Find where the given text appears and provide that cell's center as [x, y] coordinate. 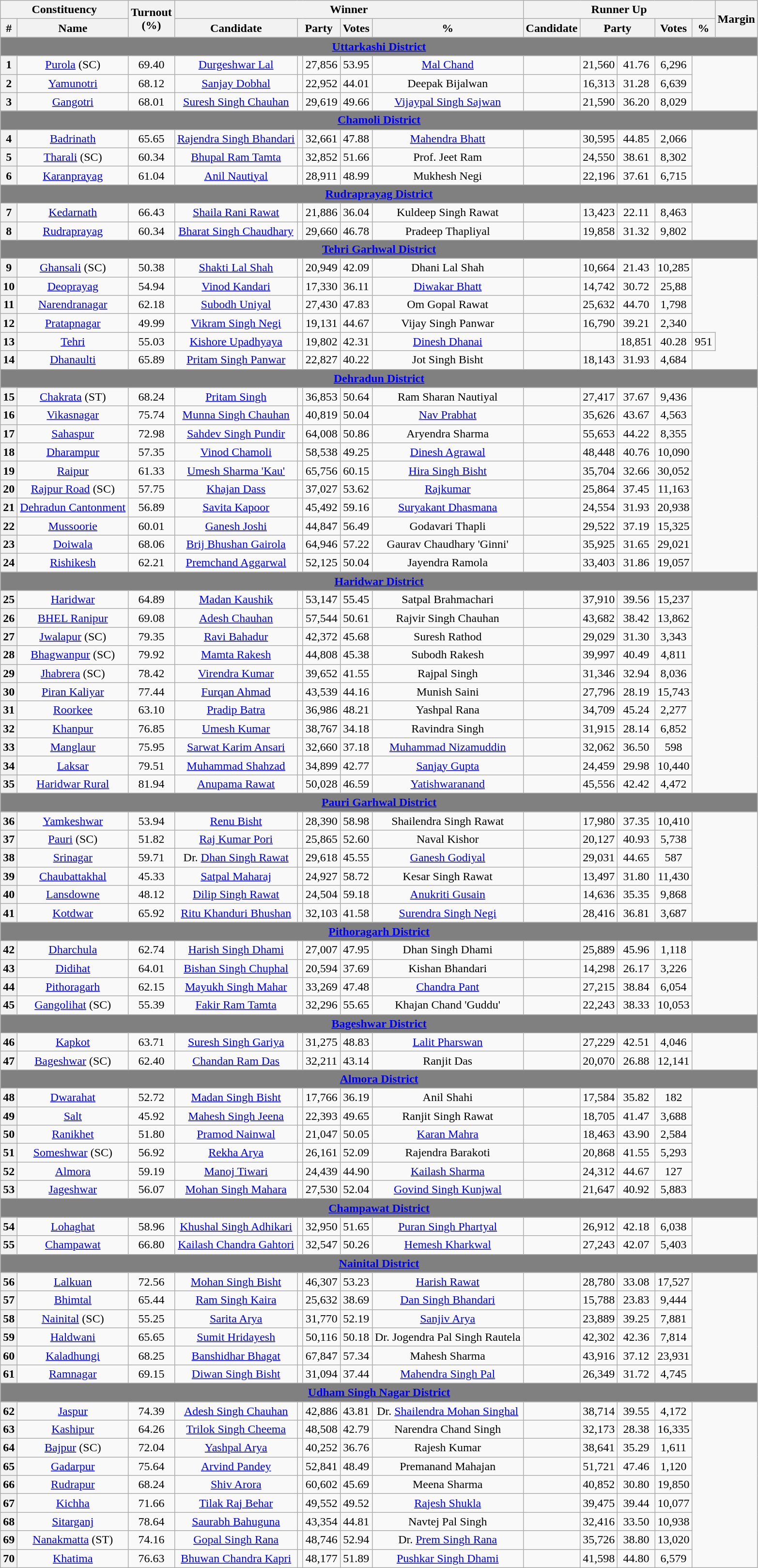
36.81 [636, 913]
48.83 [356, 1042]
Jhabrera (SC) [73, 673]
Kishore Upadhyaya [236, 342]
Chandra Pant [448, 987]
38.33 [636, 1005]
55 [9, 1245]
Satpal Brahmachari [448, 600]
57 [9, 1300]
Uttarkashi District [379, 47]
13,020 [673, 1540]
Pradeep Thapliyal [448, 231]
Haridwar [73, 600]
47.95 [356, 950]
65.92 [152, 913]
Ranikhet [73, 1134]
Virendra Kumar [236, 673]
Rajpal Singh [448, 673]
79.35 [152, 637]
67,847 [322, 1355]
# [9, 28]
10,090 [673, 452]
68.12 [152, 83]
30 [9, 692]
31,094 [322, 1374]
Bhimtal [73, 1300]
51.89 [356, 1558]
12 [9, 323]
Manglaur [73, 747]
46.78 [356, 231]
39.25 [636, 1319]
21,647 [599, 1190]
6,715 [673, 175]
35.82 [636, 1097]
36 [9, 821]
1,798 [673, 305]
28,390 [322, 821]
47.46 [636, 1466]
37.44 [356, 1374]
65.44 [152, 1300]
Tehri [73, 342]
57.35 [152, 452]
57.75 [152, 489]
7 [9, 212]
Srinagar [73, 858]
Rajpur Road (SC) [73, 489]
598 [673, 747]
Puran Singh Phartyal [448, 1226]
9,802 [673, 231]
Khanpur [73, 729]
36,986 [322, 710]
37.61 [636, 175]
18 [9, 452]
2 [9, 83]
51.65 [356, 1226]
56.92 [152, 1153]
72.56 [152, 1282]
33.50 [636, 1521]
51,721 [599, 1466]
19,858 [599, 231]
62.40 [152, 1060]
43,354 [322, 1521]
27,796 [599, 692]
Jageshwar [73, 1190]
31,915 [599, 729]
Narendra Chand Singh [448, 1429]
Ravindra Singh [448, 729]
77.44 [152, 692]
24 [9, 563]
56 [9, 1282]
40,252 [322, 1448]
29,660 [322, 231]
Nainital (SC) [73, 1319]
39,652 [322, 673]
24,439 [322, 1171]
35,704 [599, 470]
Arvind Pandey [236, 1466]
55.65 [356, 1005]
32,950 [322, 1226]
14,298 [599, 968]
Ranjit Das [448, 1060]
50.05 [356, 1134]
50.38 [152, 268]
51 [9, 1153]
Dehradun Cantonment [73, 507]
52.19 [356, 1319]
32,660 [322, 747]
27,417 [599, 397]
20,938 [673, 507]
50 [9, 1134]
Dhan Singh Dhami [448, 950]
Umesh Kumar [236, 729]
18,851 [636, 342]
14,742 [599, 286]
10,410 [673, 821]
Salt [73, 1116]
27 [9, 637]
4,684 [673, 360]
Haridwar District [379, 581]
40 [9, 895]
76.63 [152, 1558]
41.76 [636, 65]
28,416 [599, 913]
66.43 [152, 212]
48,746 [322, 1540]
Dwarahat [73, 1097]
5,403 [673, 1245]
43,682 [599, 618]
5 [9, 157]
55.45 [356, 600]
26,349 [599, 1374]
51.66 [356, 157]
18,143 [599, 360]
42.51 [636, 1042]
Sanjay Dobhal [236, 83]
Kichha [73, 1503]
78.64 [152, 1521]
Sanjiv Arya [448, 1319]
Renu Bisht [236, 821]
Chakrata (ST) [73, 397]
3,688 [673, 1116]
55,653 [599, 434]
14 [9, 360]
28.14 [636, 729]
Lohaghat [73, 1226]
Ranjit Singh Rawat [448, 1116]
57.22 [356, 544]
26.17 [636, 968]
53 [9, 1190]
71.66 [152, 1503]
53.94 [152, 821]
58.98 [356, 821]
14,636 [599, 895]
37.19 [636, 526]
33.08 [636, 1282]
13,423 [599, 212]
127 [673, 1171]
Furqan Ahmad [236, 692]
36.76 [356, 1448]
46,307 [322, 1282]
10,664 [599, 268]
20,070 [599, 1060]
Kesar Singh Rawat [448, 876]
64 [9, 1448]
Dr. Prem Singh Rana [448, 1540]
Dr. Jogendra Pal Singh Rautela [448, 1337]
17,584 [599, 1097]
72.98 [152, 434]
37,027 [322, 489]
Yatishwaranand [448, 784]
31.80 [636, 876]
79.92 [152, 655]
Kuldeep Singh Rawat [448, 212]
38 [9, 858]
37.35 [636, 821]
Kashipur [73, 1429]
46 [9, 1042]
81.94 [152, 784]
62.18 [152, 305]
38.80 [636, 1540]
Mukhesh Negi [448, 175]
27,530 [322, 1190]
Jot Singh Bisht [448, 360]
72.04 [152, 1448]
35,626 [599, 415]
52 [9, 1171]
Ghansali (SC) [73, 268]
Champawat District [379, 1208]
Suresh Rathod [448, 637]
Dilip Singh Rawat [236, 895]
39.21 [636, 323]
Khatima [73, 1558]
3 [9, 102]
38.42 [636, 618]
Rekha Arya [236, 1153]
57,544 [322, 618]
32,296 [322, 1005]
27,856 [322, 65]
32,211 [322, 1060]
45,556 [599, 784]
32,062 [599, 747]
Bhupal Ram Tamta [236, 157]
36.50 [636, 747]
Dhanaulti [73, 360]
Champawat [73, 1245]
Badrinath [73, 139]
4,745 [673, 1374]
Chandan Ram Das [236, 1060]
13 [9, 342]
5,883 [673, 1190]
45.69 [356, 1485]
42.07 [636, 1245]
50,028 [322, 784]
Deepak Bijalwan [448, 83]
34,709 [599, 710]
6 [9, 175]
39,997 [599, 655]
Rajendra Singh Bhandari [236, 139]
42 [9, 950]
20,127 [599, 839]
24,550 [599, 157]
28,780 [599, 1282]
45.92 [152, 1116]
53.62 [356, 489]
Kapkot [73, 1042]
24,504 [322, 895]
24,927 [322, 876]
Ramnagar [73, 1374]
Pritam Singh [236, 397]
4,472 [673, 784]
16,790 [599, 323]
Premchand Aggarwal [236, 563]
Om Gopal Rawat [448, 305]
29,029 [599, 637]
Anukriti Gusain [448, 895]
19,802 [322, 342]
Pradip Batra [236, 710]
Rajendra Barakoti [448, 1153]
22 [9, 526]
Govind Singh Kunjwal [448, 1190]
Chaubattakhal [73, 876]
26.88 [636, 1060]
Fakir Ram Tamta [236, 1005]
10,077 [673, 1503]
32,416 [599, 1521]
Mahesh Singh Jeena [236, 1116]
64.89 [152, 600]
44.85 [636, 139]
41,598 [599, 1558]
Mussoorie [73, 526]
18,463 [599, 1134]
3,687 [673, 913]
34.18 [356, 729]
22.11 [636, 212]
48,508 [322, 1429]
25,865 [322, 839]
10,053 [673, 1005]
15,788 [599, 1300]
36.11 [356, 286]
Muhammad Shahzad [236, 765]
42.77 [356, 765]
67 [9, 1503]
Almora District [379, 1079]
50.64 [356, 397]
2,066 [673, 139]
Shaila Rani Rawat [236, 212]
12,141 [673, 1060]
Ganesh Godiyal [448, 858]
66 [9, 1485]
Ram Sharan Nautiyal [448, 397]
6,852 [673, 729]
35 [9, 784]
Sahdev Singh Pundir [236, 434]
48.12 [152, 895]
44 [9, 987]
Premanand Mahajan [448, 1466]
27,007 [322, 950]
39.44 [636, 1503]
42,302 [599, 1337]
Mohan Singh Bisht [236, 1282]
69.15 [152, 1374]
Pithoragarh [73, 987]
64,946 [322, 544]
Dr. Shailendra Mohan Singhal [448, 1411]
55.39 [152, 1005]
44.70 [636, 305]
Winner [349, 10]
63.10 [152, 710]
21,886 [322, 212]
Chamoli District [379, 120]
25,889 [599, 950]
65 [9, 1466]
Satpal Maharaj [236, 876]
Subodh Uniyal [236, 305]
70 [9, 1558]
58.72 [356, 876]
4,563 [673, 415]
Mamta Rakesh [236, 655]
5,293 [673, 1153]
Didihat [73, 968]
Jayendra Ramola [448, 563]
19,131 [322, 323]
40.49 [636, 655]
10,440 [673, 765]
Kailash Chandra Gahtori [236, 1245]
55.03 [152, 342]
49.65 [356, 1116]
Rudraprayag [73, 231]
25,864 [599, 489]
9,436 [673, 397]
Adesh Singh Chauhan [236, 1411]
62 [9, 1411]
Brij Bhushan Gairola [236, 544]
47.88 [356, 139]
1,120 [673, 1466]
43 [9, 968]
75.64 [152, 1466]
62.74 [152, 950]
59.19 [152, 1171]
24,312 [599, 1171]
29.98 [636, 765]
29,619 [322, 102]
Gangolihat (SC) [73, 1005]
Nav Prabhat [448, 415]
51.82 [152, 839]
Hira Singh Bisht [448, 470]
65.89 [152, 360]
Khushal Singh Adhikari [236, 1226]
44.65 [636, 858]
49 [9, 1116]
54 [9, 1226]
Margin [736, 19]
27,243 [599, 1245]
75.95 [152, 747]
32,547 [322, 1245]
21,047 [322, 1134]
BHEL Ranipur [73, 618]
Ganesh Joshi [236, 526]
68.25 [152, 1355]
6,639 [673, 83]
58 [9, 1319]
39 [9, 876]
4,172 [673, 1411]
22,243 [599, 1005]
59.71 [152, 858]
17,766 [322, 1097]
38,714 [599, 1411]
Harish Singh Dhami [236, 950]
40.28 [673, 342]
22,827 [322, 360]
Godavari Thapli [448, 526]
Rajesh Kumar [448, 1448]
63 [9, 1429]
31.72 [636, 1374]
Mohan Singh Mahara [236, 1190]
58.96 [152, 1226]
Raipur [73, 470]
Adesh Chauhan [236, 618]
Vijaypal Singh Sajwan [448, 102]
24,554 [599, 507]
29 [9, 673]
29,021 [673, 544]
Dan Singh Bhandari [448, 1300]
47 [9, 1060]
Hemesh Kharkwal [448, 1245]
23 [9, 544]
Sanjay Gupta [448, 765]
31.30 [636, 637]
Suresh Singh Gariya [236, 1042]
38.84 [636, 987]
17,527 [673, 1282]
60.01 [152, 526]
32.66 [636, 470]
Lalit Pharswan [448, 1042]
31.32 [636, 231]
Rajesh Shukla [448, 1503]
62.21 [152, 563]
52.09 [356, 1153]
37.18 [356, 747]
28 [9, 655]
Yamkeshwar [73, 821]
Saurabh Bahuguna [236, 1521]
19,850 [673, 1485]
4,811 [673, 655]
Muhammad Nizamuddin [448, 747]
52,841 [322, 1466]
45.38 [356, 655]
Sumit Hridayesh [236, 1337]
44.22 [636, 434]
40,819 [322, 415]
44.81 [356, 1521]
10 [9, 286]
38.69 [356, 1300]
33,269 [322, 987]
Savita Kapoor [236, 507]
Vikram Singh Negi [236, 323]
52.04 [356, 1190]
61.04 [152, 175]
54.94 [152, 286]
20 [9, 489]
21.43 [636, 268]
20,594 [322, 968]
31,275 [322, 1042]
42.18 [636, 1226]
69 [9, 1540]
42.36 [636, 1337]
Vinod Chamoli [236, 452]
32,852 [322, 157]
31,770 [322, 1319]
33 [9, 747]
951 [703, 342]
40.76 [636, 452]
35,726 [599, 1540]
3,343 [673, 637]
Anil Nautiyal [236, 175]
Kaladhungi [73, 1355]
49.52 [356, 1503]
Dehradun District [379, 378]
50.18 [356, 1337]
35.35 [636, 895]
18,705 [599, 1116]
37 [9, 839]
10,285 [673, 268]
21,590 [599, 102]
Suresh Singh Chauhan [236, 102]
4,046 [673, 1042]
43.90 [636, 1134]
Kailash Sharma [448, 1171]
22,196 [599, 175]
32,173 [599, 1429]
Karanprayag [73, 175]
Tehri Garhwal District [379, 249]
Vinod Kandari [236, 286]
35.29 [636, 1448]
27,430 [322, 305]
31 [9, 710]
37.69 [356, 968]
182 [673, 1097]
26 [9, 618]
32 [9, 729]
51.80 [152, 1134]
42.09 [356, 268]
Bhuwan Chandra Kapri [236, 1558]
31.65 [636, 544]
Shakti Lal Shah [236, 268]
60.15 [356, 470]
Diwakar Bhatt [448, 286]
15,325 [673, 526]
66.80 [152, 1245]
Lansdowne [73, 895]
68.06 [152, 544]
50.26 [356, 1245]
37.45 [636, 489]
Bishan Singh Chuphal [236, 968]
42.31 [356, 342]
8,355 [673, 434]
50.61 [356, 618]
Munna Singh Chauhan [236, 415]
13,862 [673, 618]
49.25 [356, 452]
Munish Saini [448, 692]
20,868 [599, 1153]
Bajpur (SC) [73, 1448]
Mahesh Sharma [448, 1355]
Lalkuan [73, 1282]
23.83 [636, 1300]
7,814 [673, 1337]
43.14 [356, 1060]
Narendranagar [73, 305]
32,103 [322, 913]
8,036 [673, 673]
52.94 [356, 1540]
30,052 [673, 470]
22,952 [322, 83]
24,459 [599, 765]
59 [9, 1337]
Anil Shahi [448, 1097]
20,949 [322, 268]
25,88 [673, 286]
30,595 [599, 139]
37,910 [599, 600]
21 [9, 507]
Mal Chand [448, 65]
Mayukh Singh Mahar [236, 987]
Dr. Dhan Singh Rawat [236, 858]
19 [9, 470]
43.81 [356, 1411]
25 [9, 600]
22,393 [322, 1116]
30.72 [636, 286]
Gopal Singh Rana [236, 1540]
42,886 [322, 1411]
56.89 [152, 507]
50.86 [356, 434]
8 [9, 231]
45 [9, 1005]
11,430 [673, 876]
60,602 [322, 1485]
6,579 [673, 1558]
Surendra Singh Negi [448, 913]
49.66 [356, 102]
8,029 [673, 102]
76.85 [152, 729]
48,448 [599, 452]
Kotdwar [73, 913]
Roorkee [73, 710]
Sarita Arya [236, 1319]
Sahaspur [73, 434]
43.67 [636, 415]
Dinesh Dhanai [448, 342]
23,931 [673, 1355]
79.51 [152, 765]
46.59 [356, 784]
Bageshwar District [379, 1024]
Rishikesh [73, 563]
45.33 [152, 876]
Mahendra Singh Pal [448, 1374]
Gangotri [73, 102]
Bageshwar (SC) [73, 1060]
17,330 [322, 286]
61 [9, 1374]
15,237 [673, 600]
57.34 [356, 1355]
Turnout(%) [152, 19]
Pauri (SC) [73, 839]
4 [9, 139]
56.49 [356, 526]
60 [9, 1355]
Purola (SC) [73, 65]
33,403 [599, 563]
39.55 [636, 1411]
16,335 [673, 1429]
6,054 [673, 987]
7,881 [673, 1319]
69.40 [152, 65]
Bhagwanpur (SC) [73, 655]
Karan Mahra [448, 1134]
Yamunotri [73, 83]
29,618 [322, 858]
Diwan Singh Bisht [236, 1374]
27,229 [599, 1042]
6,038 [673, 1226]
Deoprayag [73, 286]
58,538 [322, 452]
41.47 [636, 1116]
11 [9, 305]
48.99 [356, 175]
45.96 [636, 950]
Udham Singh Nagar District [379, 1392]
29,031 [599, 858]
Almora [73, 1171]
44.80 [636, 1558]
Haridwar Rural [73, 784]
9,868 [673, 895]
59.18 [356, 895]
Sitarganj [73, 1521]
32,661 [322, 139]
30.80 [636, 1485]
62.15 [152, 987]
75.74 [152, 415]
78.42 [152, 673]
10,938 [673, 1521]
Constituency [64, 10]
6,296 [673, 65]
48 [9, 1097]
Rajvir Singh Chauhan [448, 618]
36.19 [356, 1097]
45.68 [356, 637]
Runner Up [619, 10]
44,808 [322, 655]
Rudrapur [73, 1485]
34 [9, 765]
Suryakant Dhasmana [448, 507]
50,116 [322, 1337]
49,552 [322, 1503]
Gadarpur [73, 1466]
47.83 [356, 305]
16,313 [599, 83]
64,008 [322, 434]
Jaspur [73, 1411]
74.39 [152, 1411]
Kishan Bhandari [448, 968]
53,147 [322, 600]
1 [9, 65]
35,925 [599, 544]
Manoj Tiwari [236, 1171]
42.79 [356, 1429]
65,756 [322, 470]
53.95 [356, 65]
8,463 [673, 212]
47.48 [356, 987]
63.71 [152, 1042]
Rajkumar [448, 489]
68.01 [152, 102]
69.08 [152, 618]
2,340 [673, 323]
23,889 [599, 1319]
36,853 [322, 397]
Pritam Singh Panwar [236, 360]
53.23 [356, 1282]
45.55 [356, 858]
9,444 [673, 1300]
Umesh Sharma 'Kau' [236, 470]
15,743 [673, 692]
Sarwat Karim Ansari [236, 747]
27,215 [599, 987]
Durgeshwar Lal [236, 65]
Shiv Arora [236, 1485]
Bharat Singh Chaudhary [236, 231]
38.61 [636, 157]
5,738 [673, 839]
Haldwani [73, 1337]
Ritu Khanduri Bhushan [236, 913]
32.94 [636, 673]
Ravi Bahadur [236, 637]
Doiwala [73, 544]
Jwalapur (SC) [73, 637]
Madan Kaushik [236, 600]
44.90 [356, 1171]
45.24 [636, 710]
41 [9, 913]
38,767 [322, 729]
17 [9, 434]
Madan Singh Bisht [236, 1097]
59.16 [356, 507]
40.22 [356, 360]
Shailendra Singh Rawat [448, 821]
Meena Sharma [448, 1485]
42,372 [322, 637]
1,611 [673, 1448]
40.92 [636, 1190]
Dharchula [73, 950]
Ram Singh Kaira [236, 1300]
42.42 [636, 784]
Pushkar Singh Dhami [448, 1558]
3,226 [673, 968]
48.49 [356, 1466]
45,492 [322, 507]
Pithoragarh District [379, 931]
49.99 [152, 323]
15 [9, 397]
64.26 [152, 1429]
Khajan Chand 'Guddu' [448, 1005]
1,118 [673, 950]
39,475 [599, 1503]
Nainital District [379, 1263]
Dinesh Agrawal [448, 452]
56.07 [152, 1190]
52,125 [322, 563]
36.20 [636, 102]
21,560 [599, 65]
52.60 [356, 839]
55.25 [152, 1319]
Someshwar (SC) [73, 1153]
28.19 [636, 692]
Gaurav Chaudhary 'Ginni' [448, 544]
61.33 [152, 470]
64.01 [152, 968]
Anupama Rawat [236, 784]
Mahendra Bhatt [448, 139]
17,980 [599, 821]
Yashpal Arya [236, 1448]
68 [9, 1521]
Yashpal Rana [448, 710]
31.28 [636, 83]
28,911 [322, 175]
52.72 [152, 1097]
48,177 [322, 1558]
44.01 [356, 83]
Pauri Garhwal District [379, 802]
37.12 [636, 1355]
44,847 [322, 526]
Dhani Lal Shah [448, 268]
Pramod Nainwal [236, 1134]
28.38 [636, 1429]
Naval Kishor [448, 839]
38,641 [599, 1448]
34,899 [322, 765]
Pratapnagar [73, 323]
40.93 [636, 839]
29,522 [599, 526]
2,584 [673, 1134]
40,852 [599, 1485]
Harish Rawat [448, 1282]
Banshidhar Bhagat [236, 1355]
587 [673, 858]
31.86 [636, 563]
Name [73, 28]
Laksar [73, 765]
Aryendra Sharma [448, 434]
Trilok Singh Cheema [236, 1429]
Rudraprayag District [379, 194]
37.67 [636, 397]
36.04 [356, 212]
39.56 [636, 600]
11,163 [673, 489]
43,539 [322, 692]
Dharampur [73, 452]
Prof. Jeet Ram [448, 157]
Vijay Singh Panwar [448, 323]
Raj Kumar Pori [236, 839]
Kedarnath [73, 212]
48.21 [356, 710]
31,346 [599, 673]
2,277 [673, 710]
Khajan Dass [236, 489]
9 [9, 268]
74.16 [152, 1540]
26,912 [599, 1226]
26,161 [322, 1153]
Subodh Rakesh [448, 655]
Nanakmatta (ST) [73, 1540]
Tharali (SC) [73, 157]
Tilak Raj Behar [236, 1503]
44.16 [356, 692]
8,302 [673, 157]
43,916 [599, 1355]
Piran Kaliyar [73, 692]
Navtej Pal Singh [448, 1521]
Vikasnagar [73, 415]
41.58 [356, 913]
19,057 [673, 563]
13,497 [599, 876]
16 [9, 415]
